Extract the [X, Y] coordinate from the center of the cell holding the provided text.  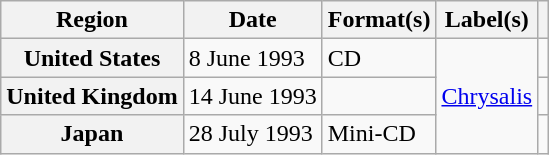
Region [92, 20]
Mini-CD [379, 134]
28 July 1993 [252, 134]
Date [252, 20]
Chrysalis [487, 96]
Format(s) [379, 20]
Japan [92, 134]
8 June 1993 [252, 58]
Label(s) [487, 20]
United States [92, 58]
United Kingdom [92, 96]
CD [379, 58]
14 June 1993 [252, 96]
